Identify which cell holds the provided text, then report its [X, Y] central coordinate. 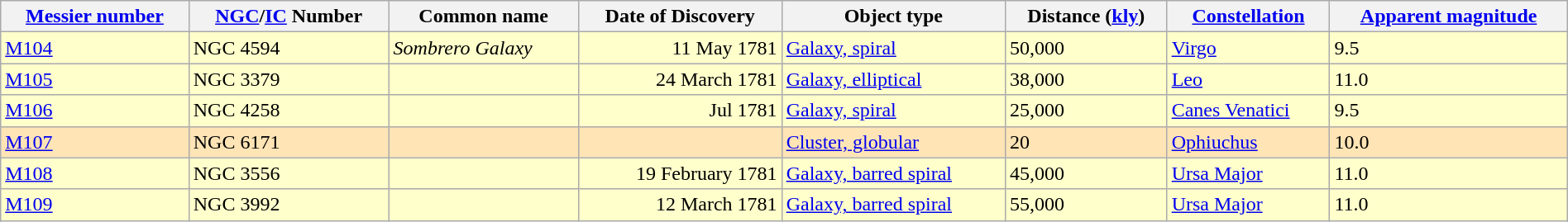
Virgo [1249, 48]
NGC 4258 [289, 111]
M109 [95, 205]
Common name [483, 17]
NGC 4594 [289, 48]
24 March 1781 [680, 79]
11 May 1781 [680, 48]
Distance (kly) [1086, 17]
Ophiuchus [1249, 142]
Leo [1249, 79]
25,000 [1086, 111]
NGC 3992 [289, 205]
Messier number [95, 17]
12 March 1781 [680, 205]
NGC/IC Number [289, 17]
M104 [95, 48]
19 February 1781 [680, 173]
M107 [95, 142]
Jul 1781 [680, 111]
M105 [95, 79]
Galaxy, elliptical [893, 79]
Constellation [1249, 17]
Apparent magnitude [1449, 17]
Cluster, globular [893, 142]
45,000 [1086, 173]
Object type [893, 17]
NGC 3556 [289, 173]
38,000 [1086, 79]
Canes Venatici [1249, 111]
M106 [95, 111]
50,000 [1086, 48]
Sombrero Galaxy [483, 48]
55,000 [1086, 205]
NGC 6171 [289, 142]
10.0 [1449, 142]
Date of Discovery [680, 17]
NGC 3379 [289, 79]
20 [1086, 142]
M108 [95, 173]
